Scan for the cell matching the given text and deliver its [X, Y] coordinate at center. 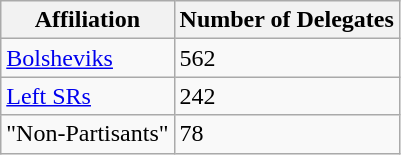
Left SRs [88, 96]
242 [286, 96]
"Non-Partisants" [88, 134]
78 [286, 134]
562 [286, 58]
Bolsheviks [88, 58]
Affiliation [88, 20]
Number of Delegates [286, 20]
